Provide the (X, Y) coordinate of the cell's center where the given text is located.  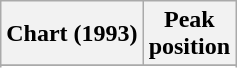
Peakposition (189, 34)
Chart (1993) (72, 34)
